Detect which cell encompasses the target text, then output its [X, Y] center coordinate. 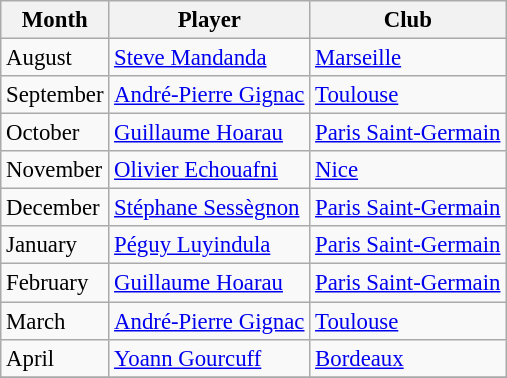
December [55, 208]
November [55, 170]
Nice [408, 170]
Yoann Gourcuff [210, 358]
Olivier Echouafni [210, 170]
August [55, 58]
Marseille [408, 58]
Club [408, 20]
Player [210, 20]
February [55, 283]
September [55, 95]
Bordeaux [408, 358]
Steve Mandanda [210, 58]
Month [55, 20]
January [55, 245]
Péguy Luyindula [210, 245]
Stéphane Sessègnon [210, 208]
March [55, 321]
April [55, 358]
October [55, 133]
